Identify which cell holds the provided text, then report its (x, y) central coordinate. 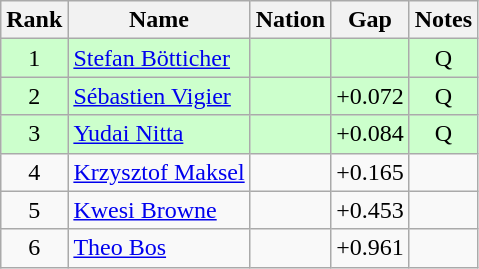
5 (34, 210)
+0.961 (370, 248)
+0.165 (370, 172)
Gap (370, 20)
Nation (290, 20)
Kwesi Browne (159, 210)
3 (34, 134)
Sébastien Vigier (159, 96)
Stefan Bötticher (159, 58)
Krzysztof Maksel (159, 172)
+0.453 (370, 210)
Theo Bos (159, 248)
2 (34, 96)
Name (159, 20)
+0.084 (370, 134)
6 (34, 248)
+0.072 (370, 96)
Rank (34, 20)
Notes (443, 20)
4 (34, 172)
1 (34, 58)
Yudai Nitta (159, 134)
